Return the (X, Y) coordinate for the center point of the cell that contains the specified text.  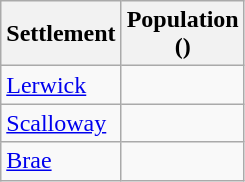
Settlement (61, 34)
Brae (61, 161)
Lerwick (61, 85)
Population () (182, 34)
Scalloway (61, 123)
